Identify which cell holds the provided text, then report its [x, y] central coordinate. 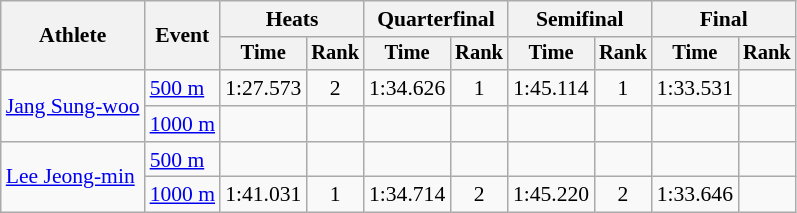
1:45.220 [551, 195]
Athlete [73, 36]
1:34.714 [407, 195]
Heats [292, 19]
Semifinal [580, 19]
1:45.114 [551, 88]
1:33.646 [695, 195]
Final [724, 19]
Quarterfinal [436, 19]
1:41.031 [263, 195]
1:33.531 [695, 88]
1:27.573 [263, 88]
Lee Jeong-min [73, 178]
Jang Sung-woo [73, 106]
1:34.626 [407, 88]
Event [182, 36]
